Extract the (X, Y) coordinate from the center of the cell holding the provided text.  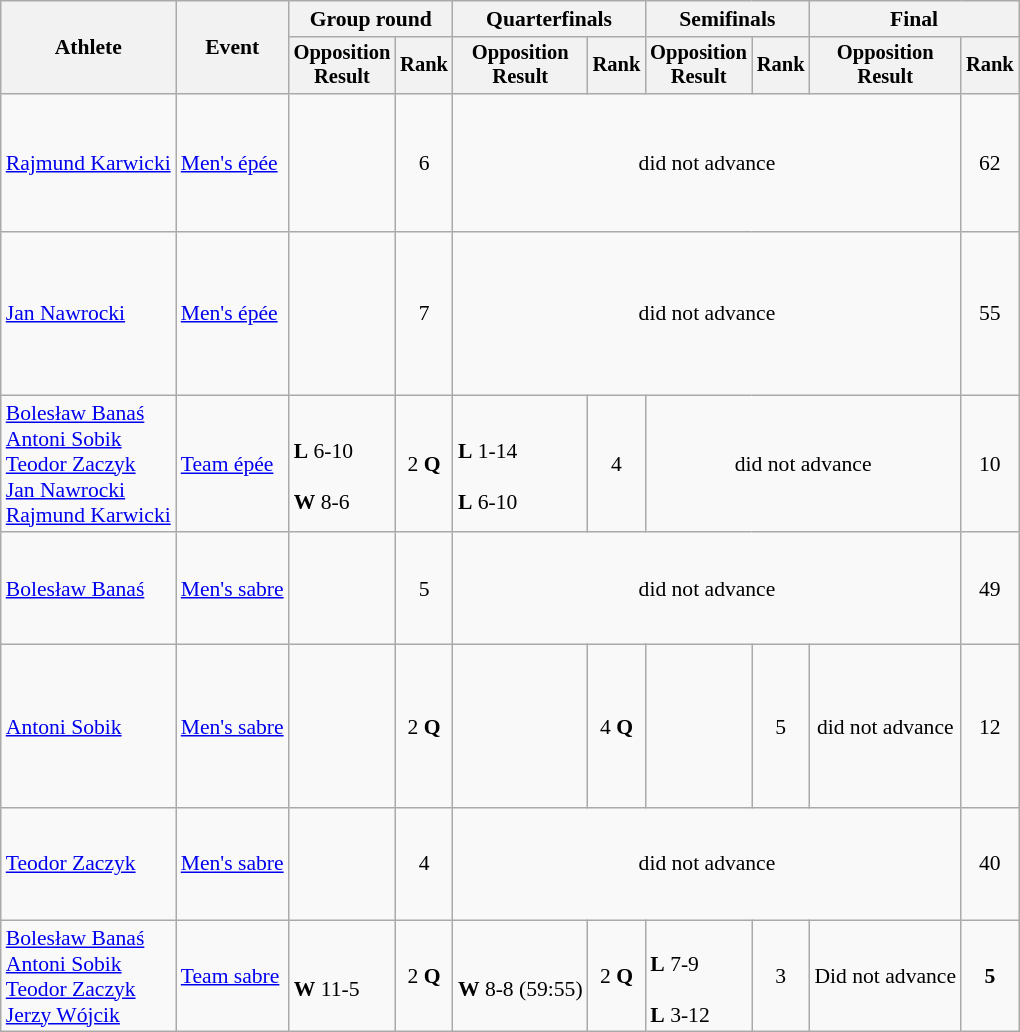
Final (914, 19)
Antoni Sobik (88, 726)
W 8-8 (59:55) (520, 976)
3 (781, 976)
Rajmund Karwicki (88, 163)
L 7-9 L 3-12 (698, 976)
12 (990, 726)
Quarterfinals (549, 19)
L 1-14 L 6-10 (520, 464)
Team épée (232, 464)
40 (990, 864)
62 (990, 163)
49 (990, 589)
Team sabre (232, 976)
Group round (371, 19)
W 11-5 (342, 976)
L 6-10 W 8-6 (342, 464)
10 (990, 464)
Teodor Zaczyk (88, 864)
Event (232, 48)
55 (990, 314)
4 Q (617, 726)
Athlete (88, 48)
Bolesław BanaśAntoni SobikTeodor ZaczykJerzy Wójcik (88, 976)
Did not advance (885, 976)
Bolesław BanaśAntoni SobikTeodor ZaczykJan NawrockiRajmund Karwicki (88, 464)
6 (424, 163)
7 (424, 314)
Jan Nawrocki (88, 314)
Bolesław Banaś (88, 589)
Semifinals (727, 19)
